Provide the (x, y) coordinate of the cell's center where the given text is located.  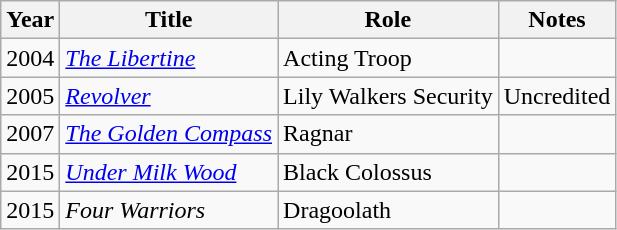
Black Colossus (388, 172)
Title (169, 20)
Year (30, 20)
Lily Walkers Security (388, 96)
Four Warriors (169, 210)
Uncredited (557, 96)
2004 (30, 58)
Notes (557, 20)
Acting Troop (388, 58)
Revolver (169, 96)
2005 (30, 96)
Role (388, 20)
The Golden Compass (169, 134)
The Libertine (169, 58)
2007 (30, 134)
Ragnar (388, 134)
Dragoolath (388, 210)
Under Milk Wood (169, 172)
